Provide the (x, y) coordinate of the cell's center where the given text is located.  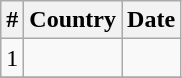
1 (12, 58)
# (12, 20)
Country (73, 20)
Date (152, 20)
